Locate the cell with the specified text and output its [X, Y] center coordinate. 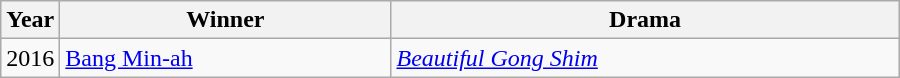
2016 [30, 58]
Winner [226, 20]
Drama [645, 20]
Bang Min-ah [226, 58]
Beautiful Gong Shim [645, 58]
Year [30, 20]
